Scan for the cell matching the given text and deliver its (x, y) coordinate at center. 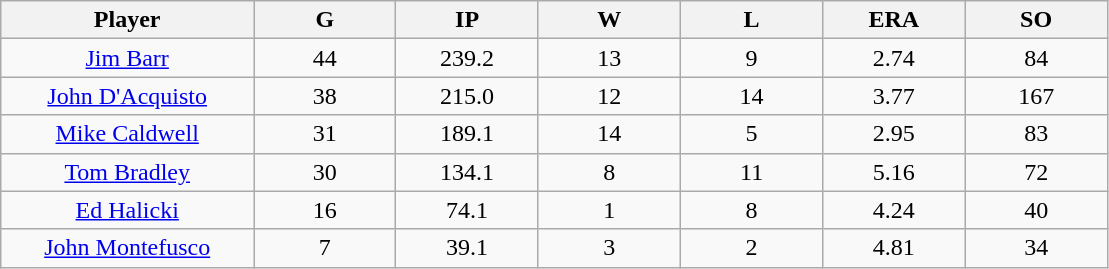
74.1 (467, 210)
2.95 (894, 134)
30 (325, 172)
4.81 (894, 248)
5.16 (894, 172)
Jim Barr (128, 58)
3 (609, 248)
Player (128, 20)
40 (1036, 210)
9 (751, 58)
Mike Caldwell (128, 134)
John Montefusco (128, 248)
215.0 (467, 96)
ERA (894, 20)
38 (325, 96)
Ed Halicki (128, 210)
83 (1036, 134)
167 (1036, 96)
13 (609, 58)
34 (1036, 248)
Tom Bradley (128, 172)
G (325, 20)
4.24 (894, 210)
134.1 (467, 172)
44 (325, 58)
3.77 (894, 96)
12 (609, 96)
239.2 (467, 58)
1 (609, 210)
IP (467, 20)
L (751, 20)
2.74 (894, 58)
John D'Acquisto (128, 96)
189.1 (467, 134)
5 (751, 134)
2 (751, 248)
31 (325, 134)
84 (1036, 58)
72 (1036, 172)
11 (751, 172)
W (609, 20)
7 (325, 248)
16 (325, 210)
SO (1036, 20)
39.1 (467, 248)
